Pinpoint the cell where the given text exists, returning its (X, Y) midpoint coordinate. 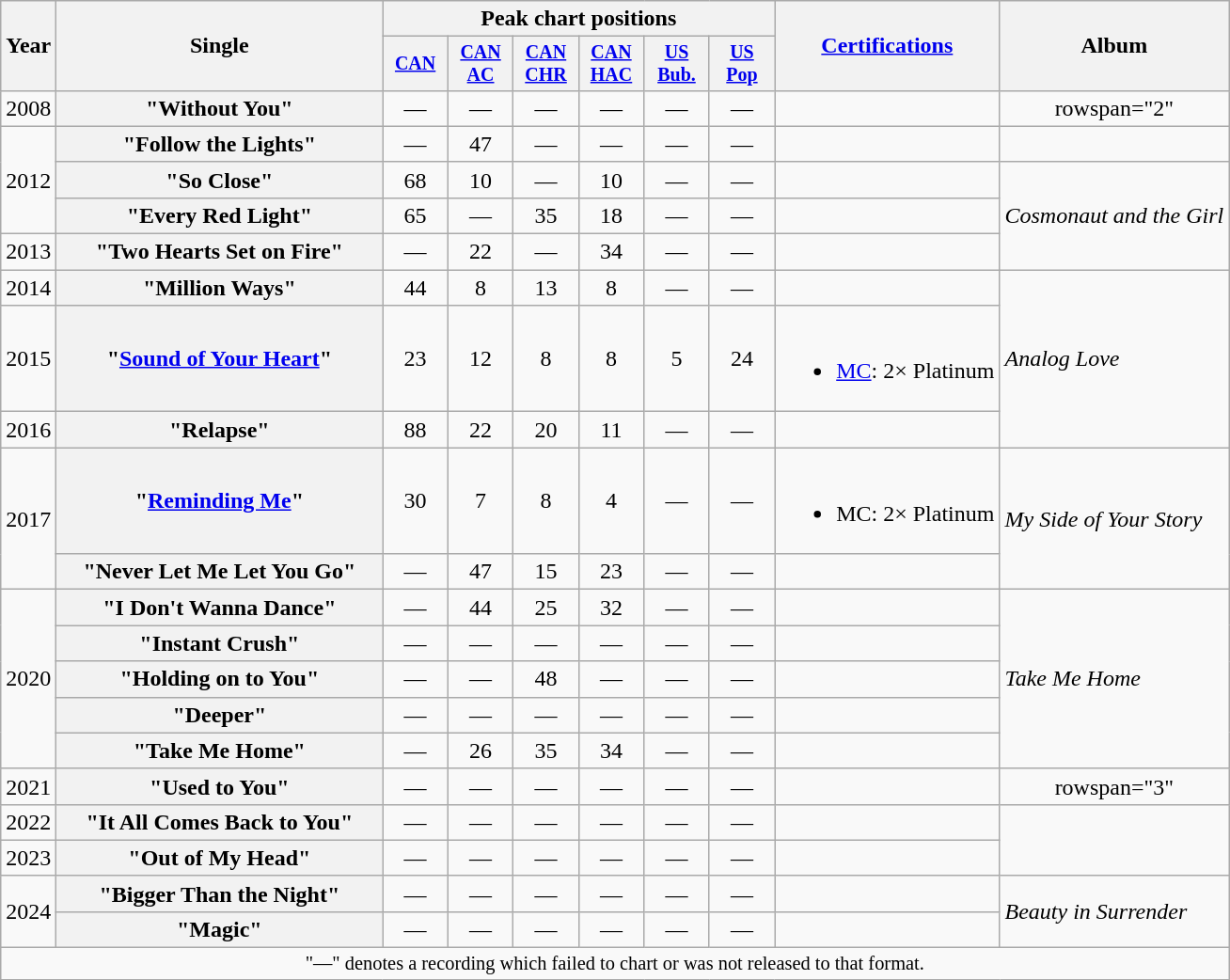
2015 (28, 359)
2020 (28, 679)
88 (416, 430)
2016 (28, 430)
12 (480, 359)
"So Close" (220, 180)
"Used to You" (220, 786)
2013 (28, 252)
"Out of My Head" (220, 858)
"Bigger Than the Night" (220, 893)
"Reminding Me" (220, 500)
2014 (28, 288)
"Never Let Me Let You Go" (220, 572)
2024 (28, 911)
2022 (28, 822)
26 (480, 751)
2023 (28, 858)
"Million Ways" (220, 288)
"Magic" (220, 929)
Beauty in Surrender (1114, 911)
US Bub. (677, 64)
"—" denotes a recording which failed to chart or was not released to that format. (615, 964)
7 (480, 500)
"Relapse" (220, 430)
18 (611, 215)
Take Me Home (1114, 679)
32 (611, 608)
25 (545, 608)
20 (545, 430)
Single (220, 46)
"Deeper" (220, 715)
Year (28, 46)
2021 (28, 786)
Certifications (888, 46)
Album (1114, 46)
2017 (28, 519)
US Pop (741, 64)
"Take Me Home" (220, 751)
48 (545, 679)
5 (677, 359)
24 (741, 359)
11 (611, 430)
"Holding on to You" (220, 679)
15 (545, 572)
2008 (28, 108)
"Without You" (220, 108)
rowspan="2" (1114, 108)
"Instant Crush" (220, 643)
68 (416, 180)
Cosmonaut and the Girl (1114, 215)
CAN CHR (545, 64)
My Side of Your Story (1114, 519)
"Every Red Light" (220, 215)
Analog Love (1114, 359)
"I Don't Wanna Dance" (220, 608)
CAN HAC (611, 64)
Peak chart positions (579, 19)
"Sound of Your Heart" (220, 359)
CAN AC (480, 64)
"Follow the Lights" (220, 144)
"It All Comes Back to You" (220, 822)
rowspan="3" (1114, 786)
2012 (28, 180)
30 (416, 500)
CAN (416, 64)
4 (611, 500)
"Two Hearts Set on Fire" (220, 252)
13 (545, 288)
65 (416, 215)
